Locate the cell with the specified text and output its (X, Y) center coordinate. 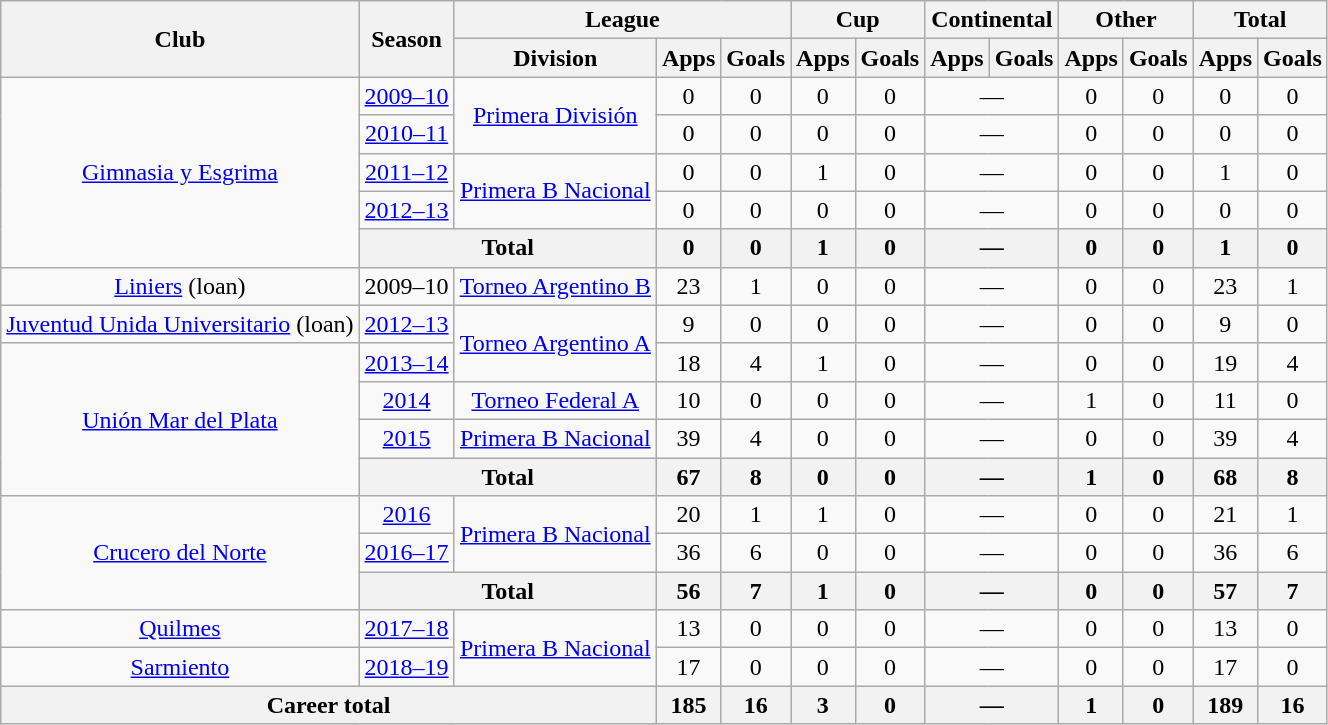
Club (180, 39)
Season (406, 39)
Juventud Unida Universitario (loan) (180, 324)
Torneo Federal A (555, 400)
19 (1225, 362)
2010–11 (406, 134)
18 (688, 362)
Gimnasia y Esgrima (180, 172)
2017–18 (406, 629)
57 (1225, 591)
2014 (406, 400)
League (622, 20)
Unión Mar del Plata (180, 419)
189 (1225, 705)
Cup (858, 20)
Primera División (555, 115)
Continental (992, 20)
Quilmes (180, 629)
2016 (406, 515)
2011–12 (406, 172)
11 (1225, 400)
56 (688, 591)
Torneo Argentino A (555, 343)
68 (1225, 477)
Sarmiento (180, 667)
2013–14 (406, 362)
3 (823, 705)
Other (1126, 20)
Torneo Argentino B (555, 286)
21 (1225, 515)
20 (688, 515)
2015 (406, 438)
Crucero del Norte (180, 553)
10 (688, 400)
Division (555, 58)
2016–17 (406, 553)
Liniers (loan) (180, 286)
2018–19 (406, 667)
185 (688, 705)
67 (688, 477)
Career total (329, 705)
